Determine the [x, y] coordinate at the center of the cell enclosing the given text.  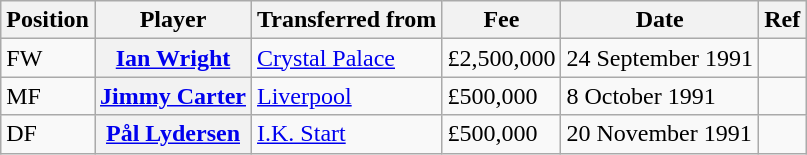
Crystal Palace [347, 58]
Player [172, 20]
Pål Lydersen [172, 134]
Date [660, 20]
8 October 1991 [660, 96]
Ref [782, 20]
Jimmy Carter [172, 96]
Ian Wright [172, 58]
20 November 1991 [660, 134]
Transferred from [347, 20]
£2,500,000 [502, 58]
I.K. Start [347, 134]
DF [48, 134]
Position [48, 20]
24 September 1991 [660, 58]
MF [48, 96]
Liverpool [347, 96]
Fee [502, 20]
FW [48, 58]
